Identify which cell holds the provided text, then report its (x, y) central coordinate. 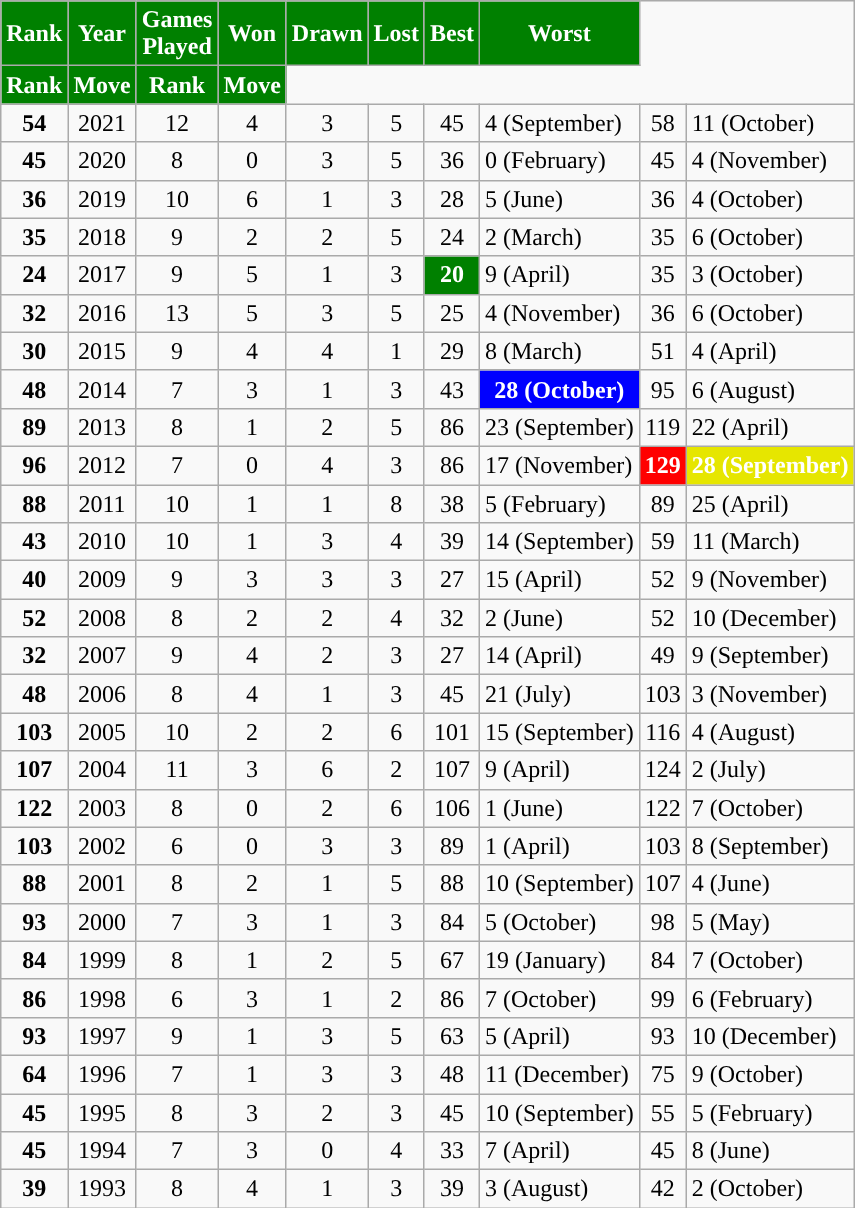
28 (October) (560, 389)
2011 (102, 503)
8 (June) (770, 1151)
98 (662, 922)
15 (April) (560, 580)
67 (452, 960)
4 (September) (560, 123)
2020 (102, 161)
106 (452, 808)
2021 (102, 123)
59 (662, 542)
2008 (102, 618)
63 (452, 1036)
14 (September) (560, 542)
9 (November) (770, 580)
Drawn (327, 34)
75 (662, 1074)
2015 (102, 351)
6 (August) (770, 389)
11 (December) (560, 1074)
4 (August) (770, 732)
5 (October) (560, 922)
1996 (102, 1074)
Worst (560, 34)
3 (August) (560, 1189)
15 (September) (560, 732)
2012 (102, 465)
8 (March) (560, 351)
1995 (102, 1113)
2002 (102, 846)
11 (177, 770)
2019 (102, 199)
55 (662, 1113)
6 (February) (770, 998)
58 (662, 123)
101 (452, 732)
1 (June) (560, 808)
116 (662, 732)
96 (34, 465)
1 (April) (560, 846)
2005 (102, 732)
2003 (102, 808)
2 (March) (560, 237)
28 (September) (770, 465)
30 (34, 351)
5 (April) (560, 1036)
1999 (102, 960)
0 (February) (560, 161)
2 (October) (770, 1189)
2 (July) (770, 770)
3 (November) (770, 694)
1993 (102, 1189)
5 (June) (560, 199)
2018 (102, 237)
25 (452, 313)
23 (September) (560, 427)
1998 (102, 998)
25 (April) (770, 503)
2007 (102, 656)
4 (April) (770, 351)
2006 (102, 694)
124 (662, 770)
2000 (102, 922)
33 (452, 1151)
Lost (396, 34)
2014 (102, 389)
28 (452, 199)
49 (662, 656)
2004 (102, 770)
9 (September) (770, 656)
54 (34, 123)
2 (June) (560, 618)
2010 (102, 542)
1997 (102, 1036)
14 (April) (560, 656)
64 (34, 1074)
2013 (102, 427)
7 (April) (560, 1151)
GamesPlayed (177, 34)
1994 (102, 1151)
2016 (102, 313)
99 (662, 998)
Year (102, 34)
2017 (102, 275)
42 (662, 1189)
11 (October) (770, 123)
2001 (102, 884)
119 (662, 427)
19 (January) (560, 960)
Best (452, 34)
17 (November) (560, 465)
4 (June) (770, 884)
2009 (102, 580)
5 (May) (770, 922)
12 (177, 123)
8 (September) (770, 846)
40 (34, 580)
3 (October) (770, 275)
Won (252, 34)
29 (452, 351)
95 (662, 389)
9 (October) (770, 1074)
4 (October) (770, 199)
20 (452, 275)
11 (March) (770, 542)
13 (177, 313)
129 (662, 465)
51 (662, 351)
22 (April) (770, 427)
21 (July) (560, 694)
38 (452, 503)
